Locate the cell with the specified text and output its (x, y) center coordinate. 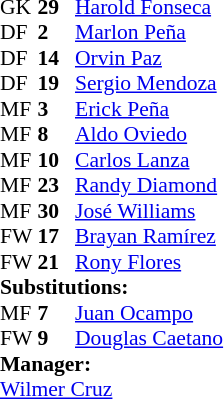
14 (57, 58)
José Williams (149, 211)
Manager: (112, 364)
Sergio Mendoza (149, 83)
Brayan Ramírez (149, 237)
8 (57, 135)
Aldo Oviedo (149, 135)
19 (57, 83)
3 (57, 109)
Carlos Lanza (149, 160)
21 (57, 262)
Douglas Caetano (149, 339)
10 (57, 160)
23 (57, 185)
Rony Flores (149, 262)
Marlon Peña (149, 33)
Substitutions: (112, 287)
7 (57, 313)
2 (57, 33)
Juan Ocampo (149, 313)
Orvin Paz (149, 58)
Erick Peña (149, 109)
17 (57, 237)
9 (57, 339)
30 (57, 211)
Randy Diamond (149, 185)
